For the text-containing cell, return its midpoint in (X, Y) coordinate format. 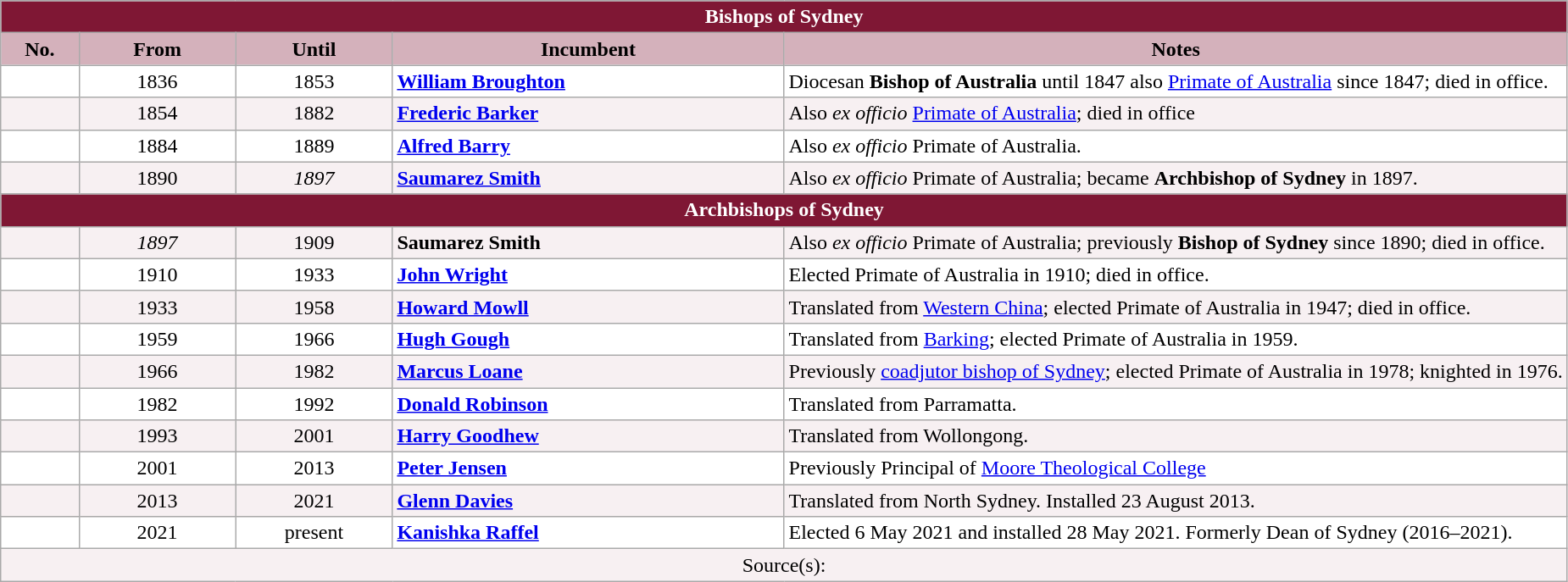
Translated from Wollongong. (1176, 436)
Until (314, 49)
Harry Goodhew (588, 436)
Hugh Gough (588, 339)
1853 (314, 81)
1958 (314, 307)
Incumbent (588, 49)
1882 (314, 114)
Diocesan Bishop of Australia until 1847 also Primate of Australia since 1847; died in office. (1176, 81)
Archbishops of Sydney (785, 210)
Translated from Parramatta. (1176, 404)
Translated from North Sydney. Installed 23 August 2013. (1176, 501)
Glenn Davies (588, 501)
No. (40, 49)
Donald Robinson (588, 404)
1993 (158, 436)
Source(s): (785, 565)
Elected 6 May 2021 and installed 28 May 2021. Formerly Dean of Sydney (2016–2021). (1176, 533)
1992 (314, 404)
1910 (158, 274)
Also ex officio Primate of Australia; previously Bishop of Sydney since 1890; died in office. (1176, 242)
Notes (1176, 49)
William Broughton (588, 81)
1889 (314, 146)
1854 (158, 114)
1959 (158, 339)
Kanishka Raffel (588, 533)
Marcus Loane (588, 371)
Previously Principal of Moore Theological College (1176, 468)
Peter Jensen (588, 468)
Bishops of Sydney (785, 17)
Translated from Barking; elected Primate of Australia in 1959. (1176, 339)
1909 (314, 242)
present (314, 533)
Alfred Barry (588, 146)
1884 (158, 146)
Also ex officio Primate of Australia. (1176, 146)
Also ex officio Primate of Australia; became Archbishop of Sydney in 1897. (1176, 178)
Frederic Barker (588, 114)
Also ex officio Primate of Australia; died in office (1176, 114)
1836 (158, 81)
Translated from Western China; elected Primate of Australia in 1947; died in office. (1176, 307)
Elected Primate of Australia in 1910; died in office. (1176, 274)
Howard Mowll (588, 307)
John Wright (588, 274)
From (158, 49)
Previously coadjutor bishop of Sydney; elected Primate of Australia in 1978; knighted in 1976. (1176, 371)
1890 (158, 178)
